Pinpoint the cell where the given text exists, returning its [x, y] midpoint coordinate. 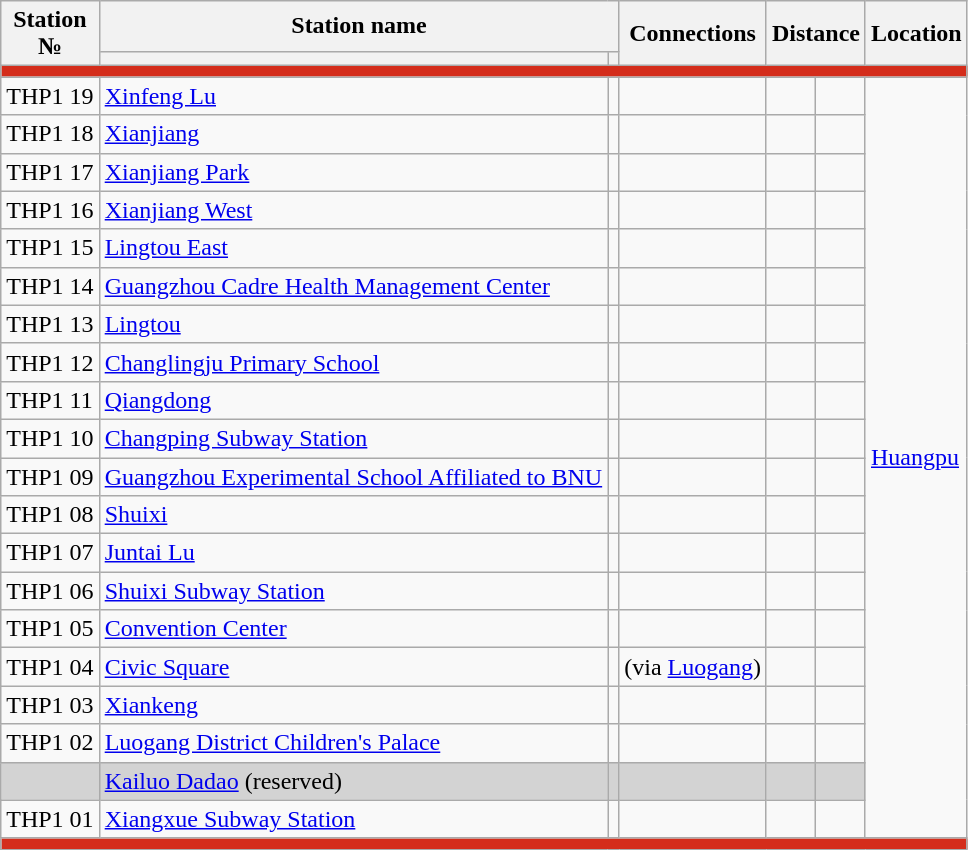
THP1 08 [50, 515]
THP1 11 [50, 400]
THP1 10 [50, 438]
THP1 02 [50, 743]
Xinfeng Lu [354, 96]
Distance [816, 34]
THP1 05 [50, 629]
Xiankeng [354, 705]
THP1 01 [50, 819]
THP1 12 [50, 362]
Station№ [50, 34]
Xianjiang Park [354, 172]
Connections [693, 34]
Xianjiang [354, 134]
Lingtou East [354, 248]
(via Luogang) [693, 667]
THP1 06 [50, 591]
Kailuo Dadao (reserved) [354, 781]
THP1 15 [50, 248]
Location [916, 34]
THP1 13 [50, 324]
Civic Square [354, 667]
THP1 17 [50, 172]
Huangpu [916, 458]
THP1 07 [50, 553]
Xianjiang West [354, 210]
Guangzhou Cadre Health Management Center [354, 286]
Shuixi [354, 515]
THP1 03 [50, 705]
THP1 04 [50, 667]
Juntai Lu [354, 553]
THP1 19 [50, 96]
THP1 09 [50, 477]
Changping Subway Station [354, 438]
THP1 16 [50, 210]
THP1 18 [50, 134]
Xiangxue Subway Station [354, 819]
Qiangdong [354, 400]
Shuixi Subway Station [354, 591]
Station name [359, 26]
Guangzhou Experimental School Affiliated to BNU [354, 477]
THP1 14 [50, 286]
Changlingju Primary School [354, 362]
Lingtou [354, 324]
Luogang District Children's Palace [354, 743]
Convention Center [354, 629]
